Output the (x, y) coordinate of the center of the cell containing the given text.  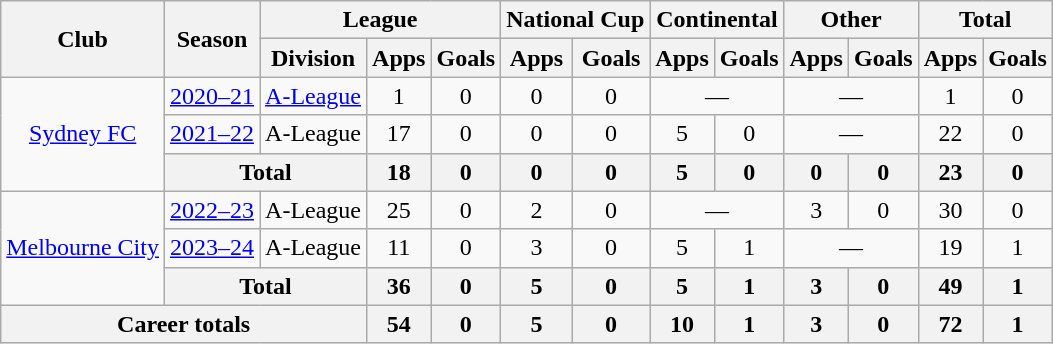
54 (399, 324)
49 (950, 286)
Career totals (184, 324)
Club (83, 39)
League (380, 20)
22 (950, 134)
18 (399, 172)
17 (399, 134)
2021–22 (212, 134)
Division (314, 58)
Continental (717, 20)
2020–21 (212, 96)
30 (950, 210)
23 (950, 172)
25 (399, 210)
2022–23 (212, 210)
Other (851, 20)
19 (950, 248)
10 (682, 324)
11 (399, 248)
2023–24 (212, 248)
36 (399, 286)
2 (537, 210)
Sydney FC (83, 134)
Season (212, 39)
72 (950, 324)
National Cup (576, 20)
Melbourne City (83, 248)
